For the text-containing cell, return its midpoint in [x, y] coordinate format. 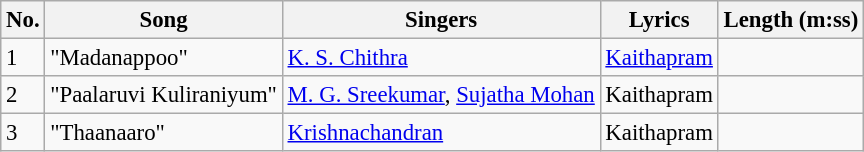
Length (m:ss) [790, 20]
No. [23, 20]
Singers [441, 20]
1 [23, 58]
2 [23, 95]
"Madanappoo" [164, 58]
"Paalaruvi Kuliraniyum" [164, 95]
K. S. Chithra [441, 58]
Krishnachandran [441, 133]
"Thaanaaro" [164, 133]
M. G. Sreekumar, Sujatha Mohan [441, 95]
Lyrics [659, 20]
Song [164, 20]
3 [23, 133]
